Find where the given text appears and provide that cell's center as (x, y) coordinate. 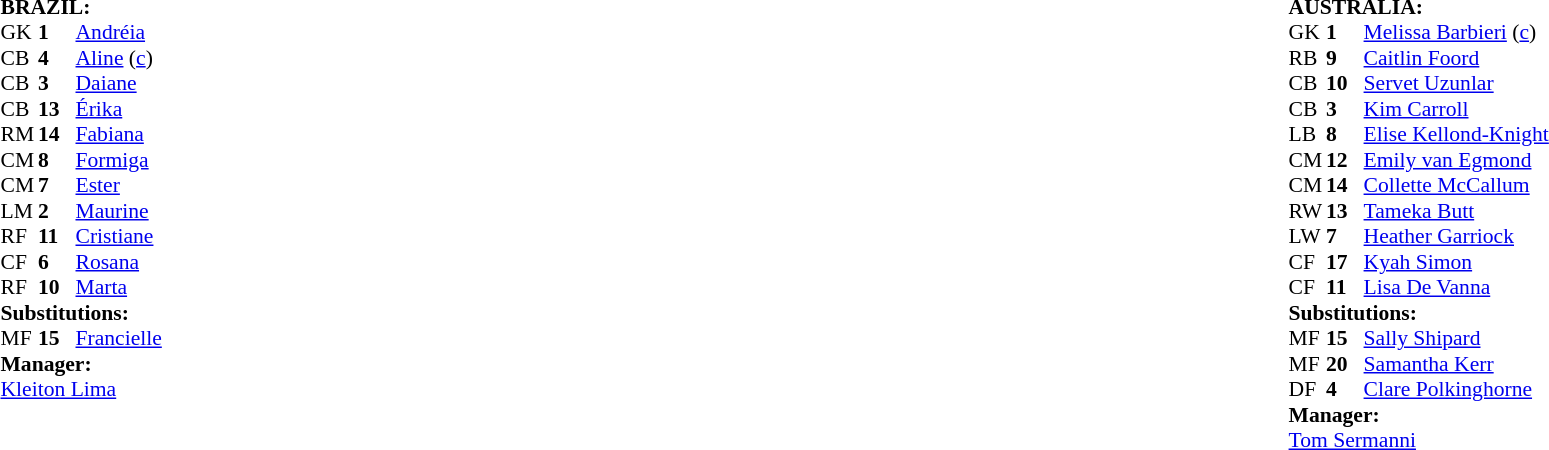
Rosana (119, 262)
Kleiton Lima (80, 389)
Érika (119, 109)
2 (57, 211)
RB (1308, 58)
DF (1308, 389)
Tameka Butt (1456, 211)
Andréia (119, 33)
Clare Polkinghorne (1456, 389)
Melissa Barbieri (c) (1456, 33)
RM (19, 135)
LW (1308, 237)
17 (1345, 262)
Daiane (119, 83)
Formiga (119, 160)
Francielle (119, 339)
Kim Carroll (1456, 109)
Collette McCallum (1456, 185)
Caitlin Foord (1456, 58)
Elise Kellond-Knight (1456, 135)
20 (1345, 364)
Servet Uzunlar (1456, 83)
Sally Shipard (1456, 339)
12 (1345, 160)
Kyah Simon (1456, 262)
9 (1345, 58)
LM (19, 211)
LB (1308, 135)
Samantha Kerr (1456, 364)
Aline (c) (119, 58)
Marta (119, 287)
Heather Garriock (1456, 237)
6 (57, 262)
Cristiane (119, 237)
Fabiana (119, 135)
Maurine (119, 211)
RW (1308, 211)
Lisa De Vanna (1456, 287)
Ester (119, 185)
Emily van Egmond (1456, 160)
